Capture the cell that displays the provided text and extract its (X, Y) central coordinate. 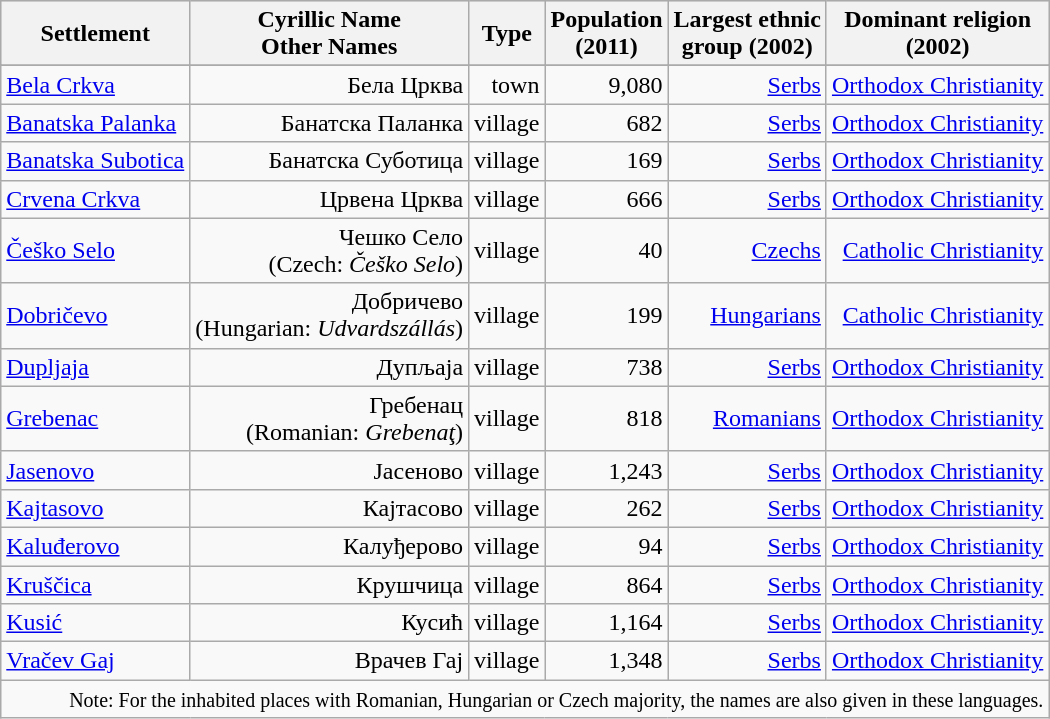
Bela Crkva (96, 85)
Кајтасово (330, 508)
Banatska Subotica (96, 161)
Crvena Crkva (96, 199)
666 (606, 199)
Калуђерово (330, 546)
40 (606, 250)
Jasenovo (96, 470)
Romanians (747, 418)
Population(2011) (606, 34)
Црвена Црква (330, 199)
Kaluđerovo (96, 546)
Kruščica (96, 585)
Note: For the inhabited places with Romanian, Hungarian or Czech majority, the names are also given in these languages. (525, 699)
Кусић (330, 623)
Банатска Паланка (330, 123)
town (507, 85)
738 (606, 367)
Largest ethnicgroup (2002) (747, 34)
1,243 (606, 470)
Dupljaja (96, 367)
169 (606, 161)
Dominant religion(2002) (937, 34)
Јасеново (330, 470)
Kajtasovo (96, 508)
9,080 (606, 85)
Cyrillic NameOther Names (330, 34)
Бела Црква (330, 85)
Grebenac (96, 418)
Vračev Gaj (96, 661)
1,348 (606, 661)
Крушчица (330, 585)
94 (606, 546)
818 (606, 418)
1,164 (606, 623)
Добричево(Hungarian: Udvardszállás) (330, 316)
199 (606, 316)
Type (507, 34)
Kusić (96, 623)
Hungarians (747, 316)
Czechs (747, 250)
682 (606, 123)
Чешко Село(Czech: Češko Selo) (330, 250)
864 (606, 585)
Dobričevo (96, 316)
Settlement (96, 34)
Банатска Суботица (330, 161)
Češko Selo (96, 250)
Врачев Гај (330, 661)
262 (606, 508)
Гребенац(Romanian: Grebenaţ) (330, 418)
Дупљаја (330, 367)
Banatska Palanka (96, 123)
